Locate the cell with the specified text and output its (x, y) center coordinate. 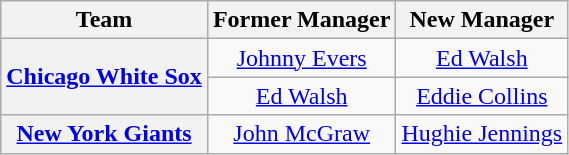
John McGraw (302, 134)
Chicago White Sox (104, 77)
Hughie Jennings (482, 134)
Eddie Collins (482, 96)
Johnny Evers (302, 58)
Team (104, 20)
New York Giants (104, 134)
Former Manager (302, 20)
New Manager (482, 20)
